For the text-containing cell, return its midpoint in (x, y) coordinate format. 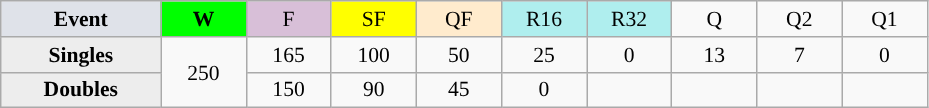
R16 (544, 19)
SF (374, 19)
100 (374, 55)
Q (714, 19)
Singles (81, 55)
25 (544, 55)
50 (458, 55)
7 (800, 55)
250 (204, 72)
QF (458, 19)
13 (714, 55)
150 (288, 90)
45 (458, 90)
Q2 (800, 19)
165 (288, 55)
F (288, 19)
R32 (628, 19)
90 (374, 90)
Doubles (81, 90)
Q1 (884, 19)
W (204, 19)
Event (81, 19)
